Determine the [X, Y] coordinate at the center of the cell enclosing the given text.  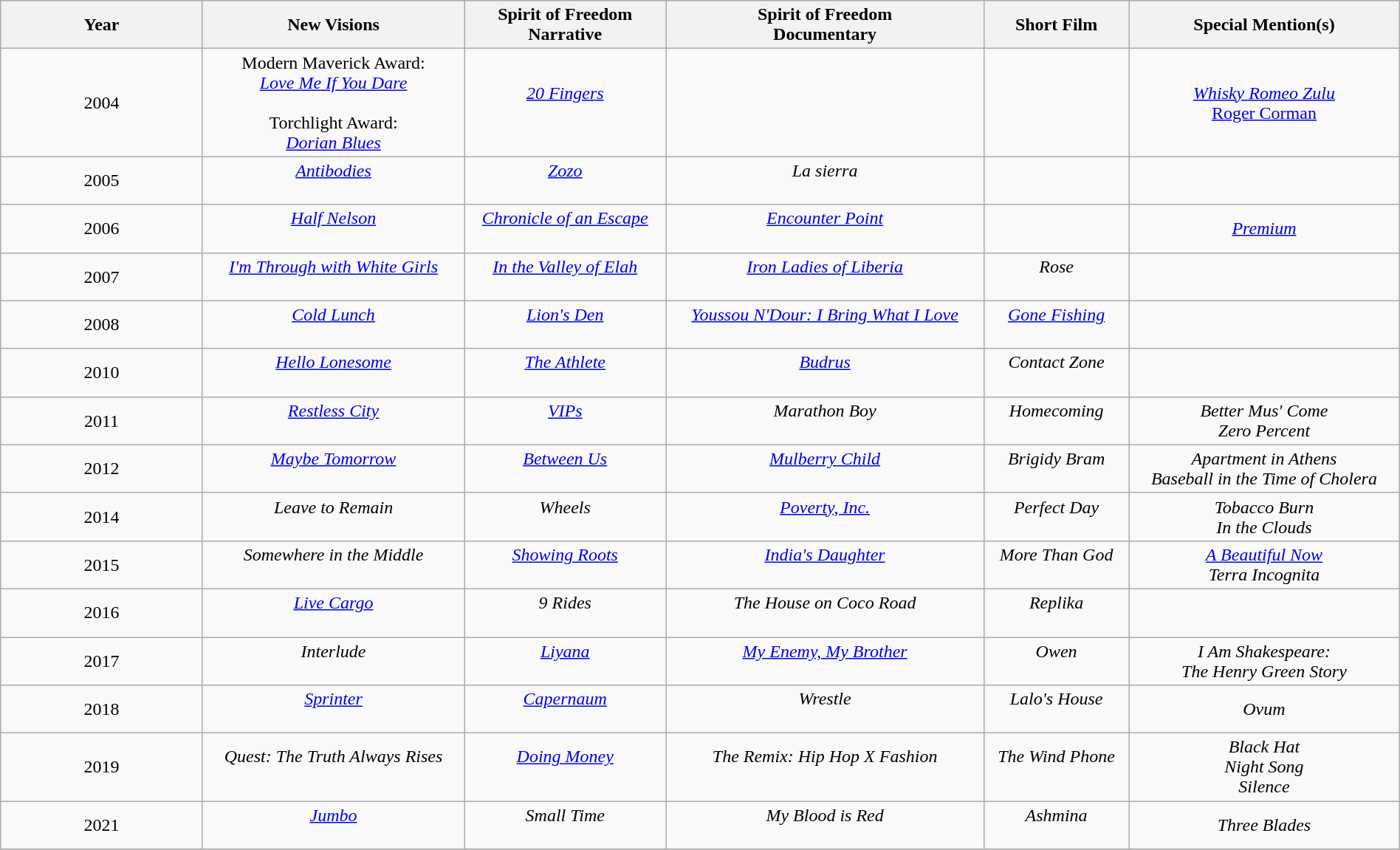
9 Rides [566, 613]
Gone Fishing [1056, 325]
2012 [102, 468]
Jumbo [333, 826]
Ovum [1264, 709]
In the Valley of Elah [566, 276]
Lion's Den [566, 325]
2010 [102, 372]
Ashmina [1056, 826]
Contact Zone [1056, 372]
2016 [102, 613]
2008 [102, 325]
Between Us [566, 468]
Youssou N'Dour: I Bring What I Love [826, 325]
2007 [102, 276]
Interlude [333, 660]
Iron Ladies of Liberia [826, 276]
Owen [1056, 660]
Replika [1056, 613]
Showing Roots [566, 564]
2004 [102, 103]
Modern Maverick Award:Love Me If You Dare Torchlight Award:Dorian Blues [333, 103]
The Wind Phone [1056, 767]
Better Mus' Come Zero Percent [1264, 421]
Encounter Point [826, 229]
More Than God [1056, 564]
2017 [102, 660]
Budrus [826, 372]
2018 [102, 709]
Whisky Romeo Zulu Roger Corman [1264, 103]
The Remix: Hip Hop X Fashion [826, 767]
Premium [1264, 229]
I'm Through with White Girls [333, 276]
20 Fingers [566, 103]
Lalo's House [1056, 709]
Liyana [566, 660]
2019 [102, 767]
2011 [102, 421]
Brigidy Bram [1056, 468]
The Athlete [566, 372]
Spirit of FreedomDocumentary [826, 25]
Cold Lunch [333, 325]
Half Nelson [333, 229]
New Visions [333, 25]
Zozo [566, 180]
2005 [102, 180]
Short Film [1056, 25]
Quest: The Truth Always Rises [333, 767]
Black Hat Night Song Silence [1264, 767]
Hello Lonesome [333, 372]
I Am Shakespeare:The Henry Green Story [1264, 660]
Restless City [333, 421]
Live Cargo [333, 613]
Antibodies [333, 180]
Wrestle [826, 709]
Capernaum [566, 709]
Three Blades [1264, 826]
Perfect Day [1056, 517]
Maybe Tomorrow [333, 468]
Year [102, 25]
2015 [102, 564]
La sierra [826, 180]
A Beautiful Now Terra Incognita [1264, 564]
Doing Money [566, 767]
Sprinter [333, 709]
Rose [1056, 276]
Spirit of FreedomNarrative [566, 25]
My Blood is Red [826, 826]
Homecoming [1056, 421]
2021 [102, 826]
Chronicle of an Escape [566, 229]
The House on Coco Road [826, 613]
Small Time [566, 826]
Somewhere in the Middle [333, 564]
Apartment in Athens Baseball in the Time of Cholera [1264, 468]
India's Daughter [826, 564]
2014 [102, 517]
Marathon Boy [826, 421]
Special Mention(s) [1264, 25]
Wheels [566, 517]
VIPs [566, 421]
My Enemy, My Brother [826, 660]
Leave to Remain [333, 517]
Mulberry Child [826, 468]
Poverty, Inc. [826, 517]
2006 [102, 229]
Tobacco Burn In the Clouds [1264, 517]
